Capture the cell that displays the provided text and extract its [X, Y] central coordinate. 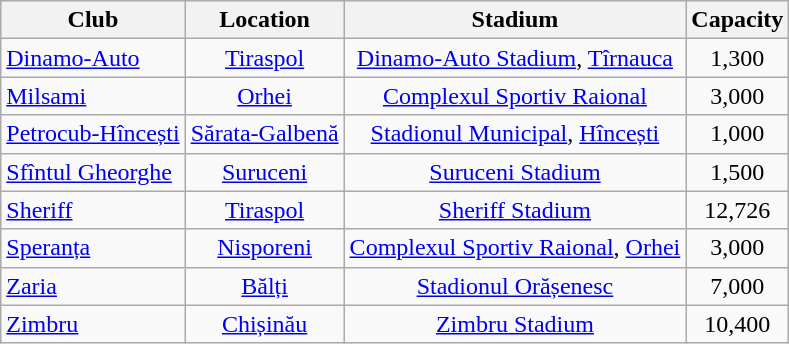
Nisporeni [264, 248]
Milsami [93, 96]
Club [93, 20]
Stadionul Orășenesc [515, 286]
Suruceni [264, 172]
Sheriff [93, 210]
Dinamo-Auto [93, 58]
Complexul Sportiv Raional, Orhei [515, 248]
Petrocub-Hîncești [93, 134]
Chișinău [264, 324]
Stadium [515, 20]
Speranța [93, 248]
10,400 [738, 324]
Dinamo-Auto Stadium, Tîrnauca [515, 58]
1,300 [738, 58]
Sărata-Galbenă [264, 134]
Suruceni Stadium [515, 172]
Sfîntul Gheorghe [93, 172]
Location [264, 20]
Bălți [264, 286]
Orhei [264, 96]
12,726 [738, 210]
Complexul Sportiv Raional [515, 96]
Sheriff Stadium [515, 210]
Stadionul Municipal, Hîncești [515, 134]
Capacity [738, 20]
1,500 [738, 172]
Zimbru Stadium [515, 324]
7,000 [738, 286]
1,000 [738, 134]
Zaria [93, 286]
Zimbru [93, 324]
